From the cell containing the given text, extract its center point as [x, y] coordinate. 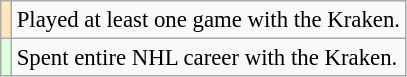
Spent entire NHL career with the Kraken. [208, 58]
Played at least one game with the Kraken. [208, 20]
